Output the [X, Y] coordinate of the center of the cell containing the given text.  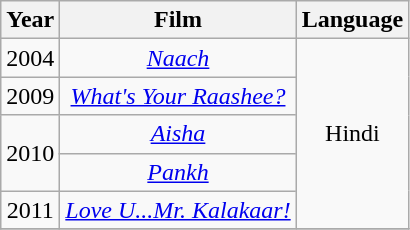
Language [352, 20]
Film [178, 20]
What's Your Raashee? [178, 96]
2011 [30, 210]
Year [30, 20]
2009 [30, 96]
Aisha [178, 134]
2004 [30, 58]
2010 [30, 153]
Hindi [352, 134]
Naach [178, 58]
Pankh [178, 172]
Love U...Mr. Kalakaar! [178, 210]
